Extract the (x, y) coordinate from the center of the cell holding the provided text.  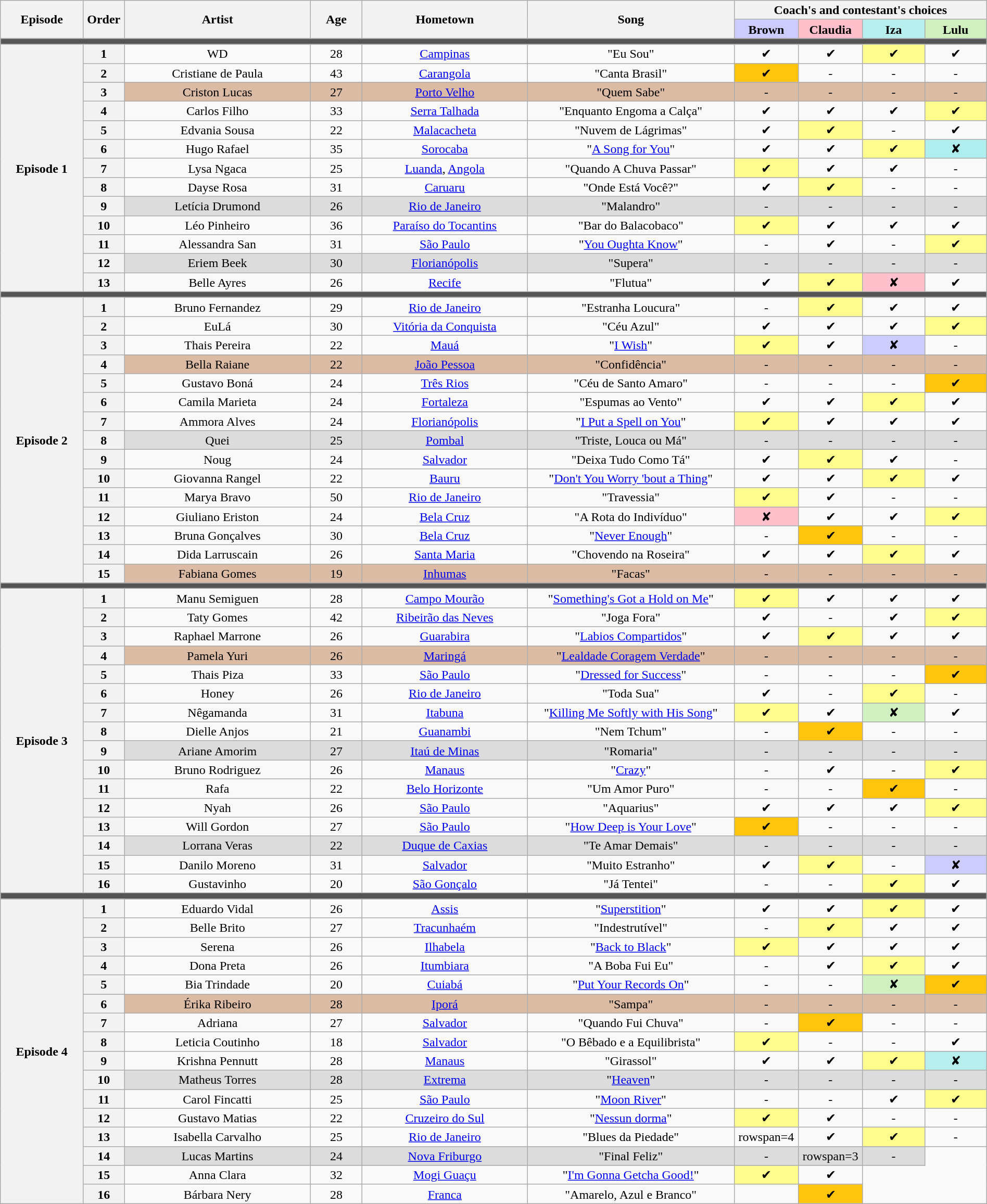
Raphael Marrone (218, 636)
"Nem Tchum" (631, 732)
Guanambi (445, 732)
WD (218, 54)
"Crazy" (631, 769)
"Chovendo na Roseira" (631, 555)
"Nessun dorma" (631, 1118)
Rafa (218, 788)
Dayse Rosa (218, 187)
36 (336, 225)
Gustavinho (218, 884)
Recife (445, 282)
Thais Piza (218, 675)
Caruaru (445, 187)
Hugo Rafael (218, 149)
Anna Clara (218, 1175)
"Amarelo, Azul e Branco" (631, 1194)
São Gonçalo (445, 884)
"Céu de Santo Amaro" (631, 383)
Eduardo Vidal (218, 909)
Adriana (218, 1022)
29 (336, 307)
Nyah (218, 808)
Carangola (445, 73)
rowspan=4 (766, 1137)
"A Boba Fui Eu" (631, 966)
Dona Preta (218, 966)
Santa Maria (445, 555)
"Back to Black" (631, 946)
"Muito Estranho" (631, 865)
"Superstition" (631, 909)
Episode 3 (42, 741)
"I'm Gonna Getcha Good!" (631, 1175)
Lucas Martins (218, 1156)
João Pessoa (445, 364)
Marya Bravo (218, 498)
Leticia Coutinho (218, 1042)
Taty Gomes (218, 617)
Nova Friburgo (445, 1156)
Iza (893, 29)
"Sampa" (631, 1004)
Fabiana Gomes (218, 574)
Bia Trindade (218, 985)
Order (104, 20)
"Romaria" (631, 751)
42 (336, 617)
"Labios Compartidos" (631, 636)
Nêgamanda (218, 712)
"Flutua" (631, 282)
Campo Mourão (445, 599)
"O Bêbado e a Equilibrista" (631, 1042)
Hometown (445, 20)
Cruzeiro do Sul (445, 1118)
Claudia (831, 29)
Episode 2 (42, 440)
32 (336, 1175)
Eriem Beek (218, 263)
Serra Talhada (445, 111)
"Confidência" (631, 364)
Bella Raiane (218, 364)
"Espumas ao Vento" (631, 402)
"Supera" (631, 263)
"Te Amar Demais" (631, 845)
"Blues da Piedade" (631, 1137)
Léo Pinheiro (218, 225)
"A Song for You" (631, 149)
Isabella Carvalho (218, 1137)
Edvania Sousa (218, 130)
43 (336, 73)
Quei (218, 440)
"Facas" (631, 574)
"Moon River" (631, 1098)
"Aquarius" (631, 808)
Dielle Anjos (218, 732)
"Lealdade Coragem Verdade" (631, 655)
Serena (218, 946)
Belle Ayres (218, 282)
Ammora Alves (218, 422)
"Never Enough" (631, 535)
Fortaleza (445, 402)
Manu Semiguen (218, 599)
Inhumas (445, 574)
Episode 1 (42, 168)
Bárbara Nery (218, 1194)
Criston Lucas (218, 92)
Sorocaba (445, 149)
Bauru (445, 478)
Ilhabela (445, 946)
Gustavo Boná (218, 383)
Cristiane de Paula (218, 73)
18 (336, 1042)
35 (336, 149)
Três Rios (445, 383)
EuLá (218, 326)
50 (336, 498)
"Put Your Records On" (631, 985)
Extrema (445, 1080)
Lulu (956, 29)
Lorrana Veras (218, 845)
Itabuna (445, 712)
"Nuvem de Lágrimas" (631, 130)
Song (631, 20)
"I Put a Spell on You" (631, 422)
Giovanna Rangel (218, 478)
Porto Velho (445, 92)
"Quando Fui Chuva" (631, 1022)
Carlos Filho (218, 111)
Dida Larruscain (218, 555)
Danilo Moreno (218, 865)
Noug (218, 459)
Will Gordon (218, 827)
Assis (445, 909)
Malacacheta (445, 130)
Mauá (445, 345)
"Girassol" (631, 1061)
Itumbiara (445, 966)
Guarabira (445, 636)
Giuliano Eriston (218, 516)
"Céu Azul" (631, 326)
"Dressed for Success" (631, 675)
"Quem Sabe" (631, 92)
21 (336, 732)
Artist (218, 20)
Letícia Drumond (218, 206)
Matheus Torres (218, 1080)
Franca (445, 1194)
Coach's and contestant's choices (860, 10)
"A Rota do Indivíduo" (631, 516)
"Killing Me Softly with His Song" (631, 712)
"Estranha Loucura" (631, 307)
Belo Horizonte (445, 788)
Campinas (445, 54)
"You Oughta Know" (631, 245)
Tracunhaém (445, 928)
"Don't You Worry 'bout a Thing" (631, 478)
"Canta Brasil" (631, 73)
"Travessia" (631, 498)
Episode 4 (42, 1051)
Brown (766, 29)
Iporá (445, 1004)
"Enquanto Engoma a Calça" (631, 111)
"Um Amor Puro" (631, 788)
Thais Pereira (218, 345)
"I Wish" (631, 345)
"Triste, Louca ou Má" (631, 440)
Carol Fincatti (218, 1098)
Ribeirão das Neves (445, 617)
Bruno Fernandez (218, 307)
"Indestrutível" (631, 928)
Bruna Gonçalves (218, 535)
19 (336, 574)
Itaú de Minas (445, 751)
Mogi Guaçu (445, 1175)
Krishna Pennutt (218, 1061)
Age (336, 20)
Duque de Caxias (445, 845)
"Já Tentei" (631, 884)
Pamela Yuri (218, 655)
Belle Brito (218, 928)
Cuiabá (445, 985)
Alessandra San (218, 245)
Luanda, Angola (445, 168)
"Bar do Balacobaco" (631, 225)
"Toda Sua" (631, 693)
rowspan=3 (831, 1156)
"Final Feliz" (631, 1156)
Lysa Ngaca (218, 168)
Paraíso do Tocantins (445, 225)
"Joga Fora" (631, 617)
Camila Marieta (218, 402)
"Malandro" (631, 206)
"Quando A Chuva Passar" (631, 168)
"Deixa Tudo Como Tá" (631, 459)
"Something's Got a Hold on Me" (631, 599)
Ariane Amorim (218, 751)
"Eu Sou" (631, 54)
Gustavo Matias (218, 1118)
Pombal (445, 440)
"How Deep is Your Love" (631, 827)
"Onde Está Você?" (631, 187)
Vitória da Conquista (445, 326)
Honey (218, 693)
Érika Ribeiro (218, 1004)
Episode (42, 20)
Bruno Rodriguez (218, 769)
Maringá (445, 655)
"Heaven" (631, 1080)
